Extract the (X, Y) coordinate from the center of the cell holding the provided text.  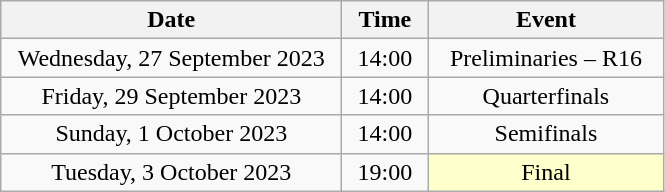
Event (546, 20)
Preliminaries – R16 (546, 58)
Friday, 29 September 2023 (172, 96)
Quarterfinals (546, 96)
Semifinals (546, 134)
Wednesday, 27 September 2023 (172, 58)
Tuesday, 3 October 2023 (172, 172)
Final (546, 172)
Date (172, 20)
19:00 (385, 172)
Sunday, 1 October 2023 (172, 134)
Time (385, 20)
